Extract the (X, Y) coordinate from the center of the cell holding the provided text.  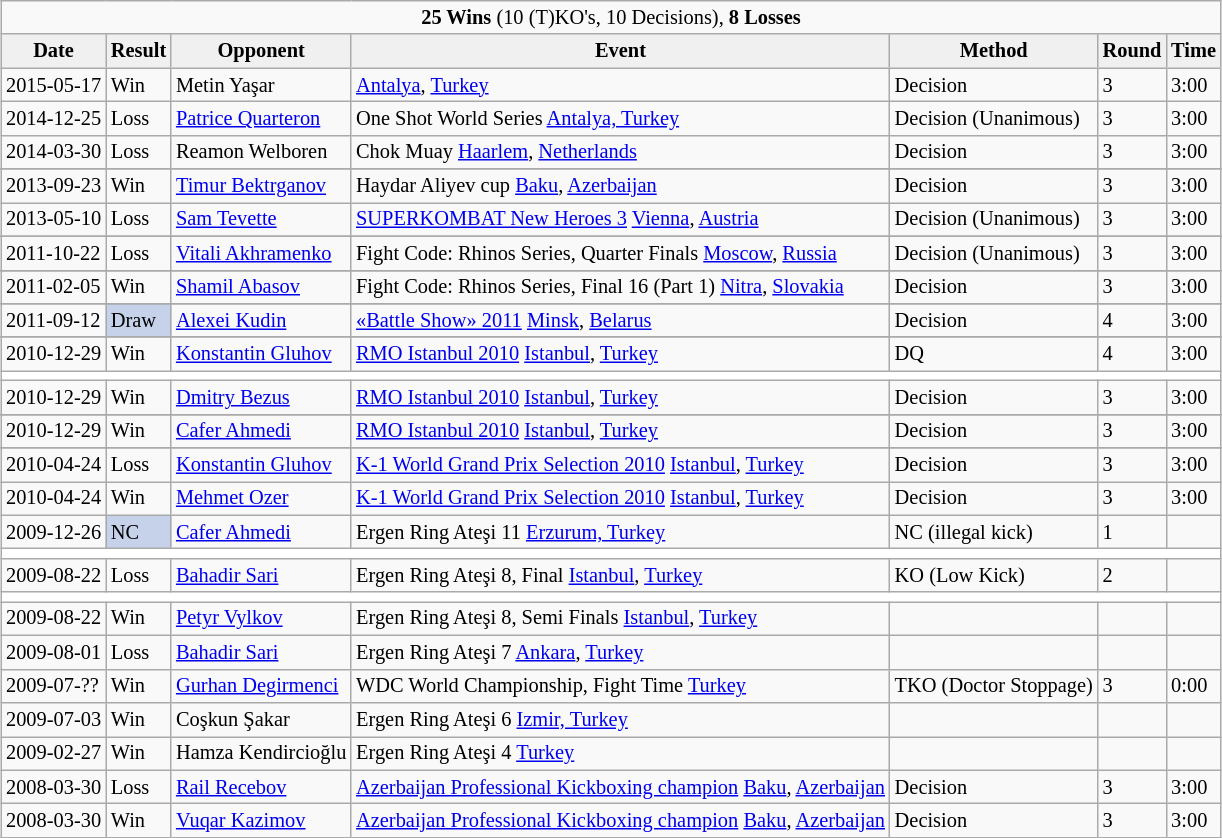
Ergen Ring Ateşi 11 Erzurum, Turkey (620, 532)
TKO (Doctor Stoppage) (994, 686)
Round (1132, 51)
Haydar Aliyev cup Baku, Azerbaijan (620, 186)
Metin Yaşar (261, 85)
Vitali Akhramenko (261, 253)
NC (illegal kick) (994, 532)
2014-03-30 (54, 152)
2009-08-01 (54, 653)
KO (Low Kick) (994, 576)
Result (138, 51)
2013-09-23 (54, 186)
1 (1132, 532)
Event (620, 51)
2009-12-26 (54, 532)
Vuqar Kazimov (261, 821)
Draw (138, 321)
«Battle Show» 2011 Minsk, Belarus (620, 321)
2009-02-27 (54, 753)
Mehmet Ozer (261, 499)
0:00 (1194, 686)
Ergen Ring Ateşi 8, Final Istanbul, Turkey (620, 576)
Patrice Quarteron (261, 119)
Hamza Kendircioğlu (261, 753)
Alexei Kudin (261, 321)
Opponent (261, 51)
Gurhan Degirmenci (261, 686)
Fight Code: Rhinos Series, Quarter Finals Moscow, Russia (620, 253)
2009-07-03 (54, 720)
2011-02-05 (54, 287)
Antalya, Turkey (620, 85)
Fight Code: Rhinos Series, Final 16 (Part 1) Nitra, Slovakia (620, 287)
Ergen Ring Ateşi 8, Semi Finals Istanbul, Turkey (620, 619)
2 (1132, 576)
Chok Muay Haarlem, Netherlands (620, 152)
Time (1194, 51)
Coşkun Şakar (261, 720)
SUPERKOMBAT New Heroes 3 Vienna, Austria (620, 220)
2009-07-?? (54, 686)
WDC World Championship, Fight Time Turkey (620, 686)
2015-05-17 (54, 85)
2011-09-12 (54, 321)
Petyr Vylkov (261, 619)
2011-10-22 (54, 253)
Sam Tevette (261, 220)
Shamil Abasov (261, 287)
Method (994, 51)
2013-05-10 (54, 220)
Dmitry Bezus (261, 398)
Reamon Welboren (261, 152)
One Shot World Series Antalya, Turkey (620, 119)
Ergen Ring Ateşi 7 Ankara, Turkey (620, 653)
Timur Bektrganov (261, 186)
Ergen Ring Ateşi 6 Izmir, Turkey (620, 720)
Rail Recebov (261, 787)
2014-12-25 (54, 119)
Date (54, 51)
25 Wins (10 (T)KO's, 10 Decisions), 8 Losses (611, 18)
Ergen Ring Ateşi 4 Turkey (620, 753)
DQ (994, 354)
NC (138, 532)
